Extract the [x, y] coordinate from the center of the cell holding the provided text.  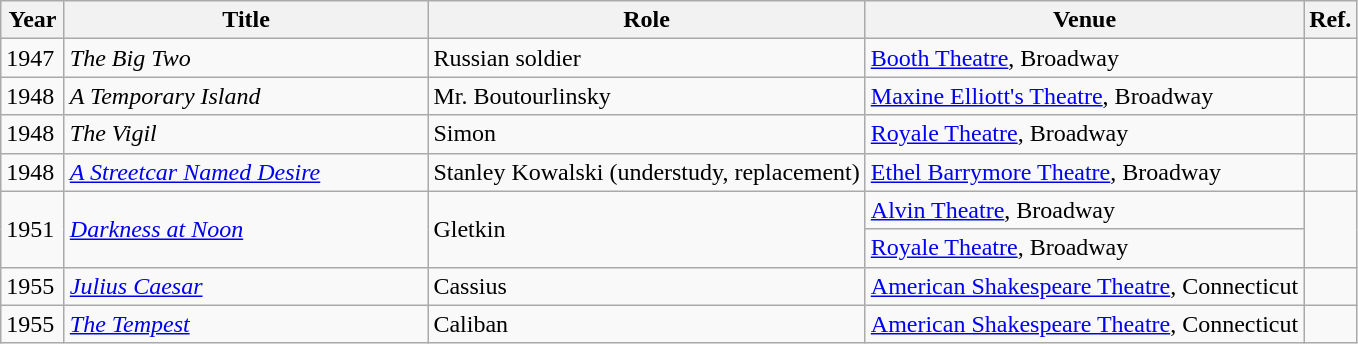
Venue [1084, 20]
The Big Two [246, 58]
Stanley Kowalski (understudy, replacement) [646, 172]
Ref. [1330, 20]
Russian soldier [646, 58]
The Tempest [246, 324]
Ethel Barrymore Theatre, Broadway [1084, 172]
A Streetcar Named Desire [246, 172]
Maxine Elliott's Theatre, Broadway [1084, 96]
A Temporary Island [246, 96]
Alvin Theatre, Broadway [1084, 210]
Year [33, 20]
Caliban [646, 324]
Darkness at Noon [246, 229]
Simon [646, 134]
Gletkin [646, 229]
Cassius [646, 286]
Role [646, 20]
The Vigil [246, 134]
1951 [33, 229]
Booth Theatre, Broadway [1084, 58]
Mr. Boutourlinsky [646, 96]
Title [246, 20]
1947 [33, 58]
Julius Caesar [246, 286]
